Locate the cell with the specified text and output its [X, Y] center coordinate. 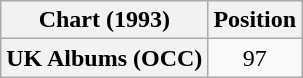
Position [255, 20]
Chart (1993) [104, 20]
UK Albums (OCC) [104, 58]
97 [255, 58]
